Locate the cell with the specified text and output its [X, Y] center coordinate. 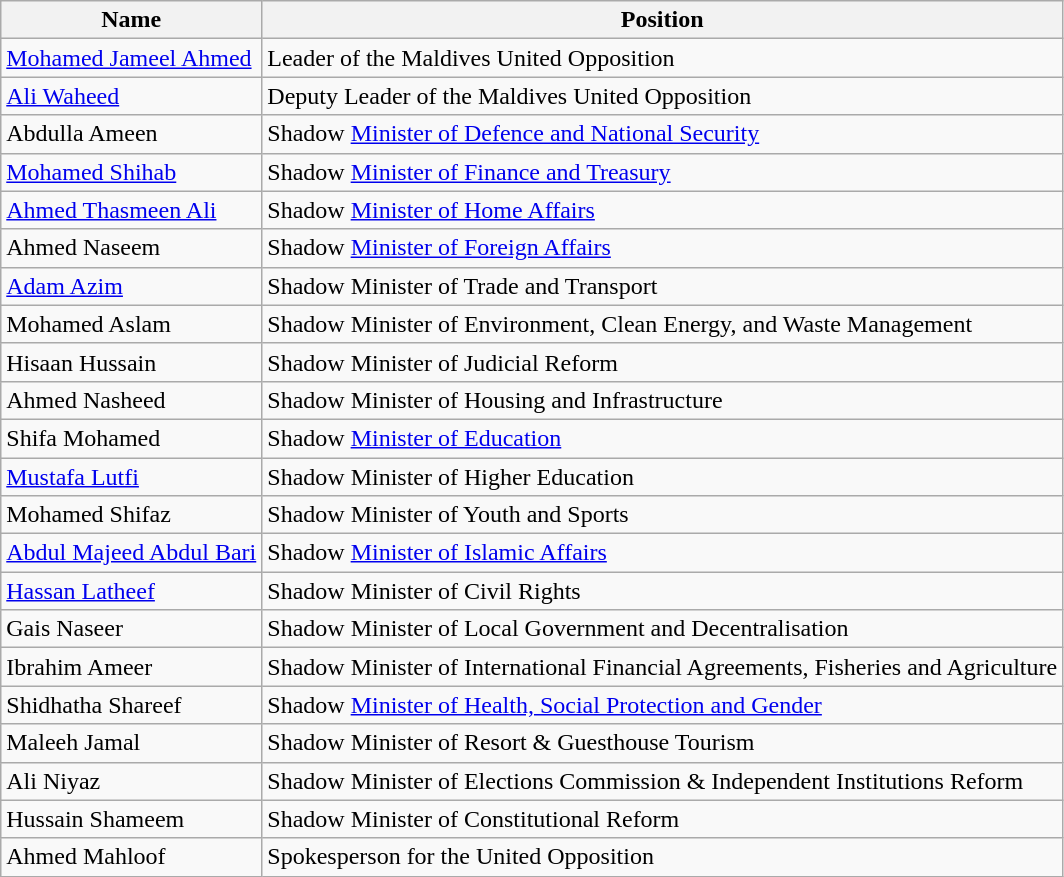
Shifa Mohamed [132, 438]
Mohamed Aslam [132, 324]
Shadow Minister of Civil Rights [662, 591]
Shadow Minister of Housing and Infrastructure [662, 400]
Shadow Minister of Health, Social Protection and Gender [662, 705]
Abdulla Ameen [132, 134]
Mohamed Shihab [132, 172]
Shadow Minister of Judicial Reform [662, 362]
Ahmed Mahloof [132, 857]
Shadow Minister of Education [662, 438]
Ahmed Naseem [132, 248]
Shadow Minister of Environment, Clean Energy, and Waste Management [662, 324]
Shidhatha Shareef [132, 705]
Maleeh Jamal [132, 743]
Deputy Leader of the Maldives United Opposition [662, 96]
Shadow Minister of Constitutional Reform [662, 819]
Shadow Minister of Youth and Sports [662, 515]
Gais Naseer [132, 629]
Shadow Minister of International Financial Agreements, Fisheries and Agriculture [662, 667]
Ahmed Nasheed [132, 400]
Mohamed Shifaz [132, 515]
Ali Waheed [132, 96]
Mustafa Lutfi [132, 477]
Shadow Minister of Finance and Treasury [662, 172]
Mohamed Jameel Ahmed [132, 58]
Hassan Latheef [132, 591]
Shadow Minister of Higher Education [662, 477]
Ali Niyaz [132, 781]
Shadow Minister of Foreign Affairs [662, 248]
Hussain Shameem [132, 819]
Adam Azim [132, 286]
Spokesperson for the United Opposition [662, 857]
Shadow Minister of Home Affairs [662, 210]
Ahmed Thasmeen Ali [132, 210]
Position [662, 20]
Shadow Minister of Defence and National Security [662, 134]
Shadow Minister of Resort & Guesthouse Tourism [662, 743]
Abdul Majeed Abdul Bari [132, 553]
Shadow Minister of Local Government and Decentralisation [662, 629]
Ibrahim Ameer [132, 667]
Shadow Minister of Trade and Transport [662, 286]
Hisaan Hussain [132, 362]
Name [132, 20]
Shadow Minister of Elections Commission & Independent Institutions Reform [662, 781]
Shadow Minister of Islamic Affairs [662, 553]
Leader of the Maldives United Opposition [662, 58]
